From the cell containing the given text, extract its center point as (X, Y) coordinate. 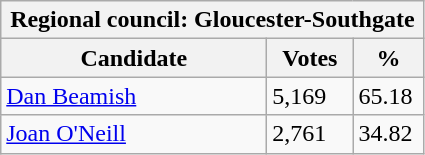
65.18 (388, 96)
5,169 (310, 96)
34.82 (388, 134)
Regional council: Gloucester-Southgate (212, 20)
Votes (310, 58)
2,761 (310, 134)
Joan O'Neill (134, 134)
Dan Beamish (134, 96)
% (388, 58)
Candidate (134, 58)
